Return the [X, Y] coordinate for the center point of the cell that contains the specified text.  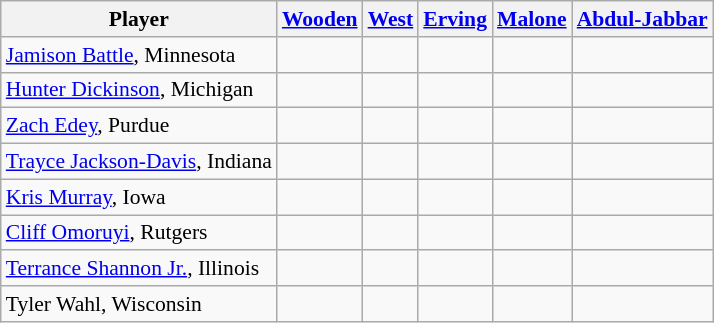
Tyler Wahl, Wisconsin [139, 304]
West [391, 19]
Erving [455, 19]
Jamison Battle, Minnesota [139, 55]
Kris Murray, Iowa [139, 197]
Terrance Shannon Jr., Illinois [139, 269]
Zach Edey, Purdue [139, 126]
Player [139, 19]
Cliff Omoruyi, Rutgers [139, 233]
Hunter Dickinson, Michigan [139, 90]
Trayce Jackson-Davis, Indiana [139, 162]
Malone [532, 19]
Wooden [320, 19]
Abdul-Jabbar [642, 19]
